Find where the given text appears and provide that cell's center as (x, y) coordinate. 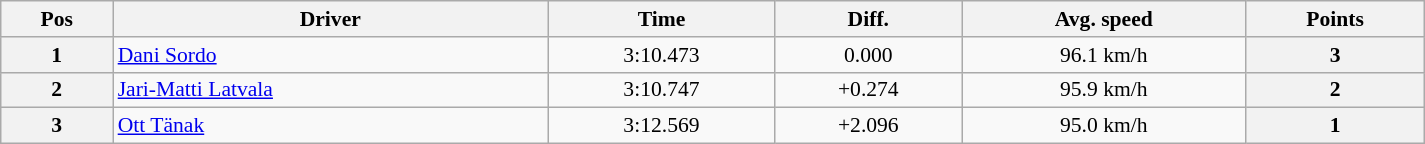
3:12.569 (662, 126)
Ott Tänak (330, 126)
Jari-Matti Latvala (330, 90)
95.0 km/h (1104, 126)
+0.274 (868, 90)
+2.096 (868, 126)
3:10.747 (662, 90)
Dani Sordo (330, 55)
Driver (330, 19)
Pos (57, 19)
Avg. speed (1104, 19)
Time (662, 19)
96.1 km/h (1104, 55)
0.000 (868, 55)
95.9 km/h (1104, 90)
Diff. (868, 19)
Points (1335, 19)
3:10.473 (662, 55)
